Capture the cell that displays the provided text and extract its [X, Y] central coordinate. 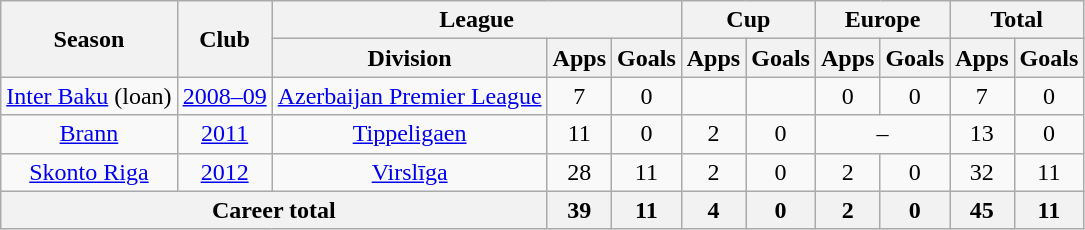
2011 [224, 134]
Azerbaijan Premier League [410, 96]
28 [579, 172]
Cup [748, 20]
Tippeligaen [410, 134]
Virslīga [410, 172]
Inter Baku (loan) [89, 96]
45 [982, 210]
2012 [224, 172]
– [882, 134]
Club [224, 39]
2008–09 [224, 96]
4 [713, 210]
League [476, 20]
32 [982, 172]
13 [982, 134]
Total [1017, 20]
Skonto Riga [89, 172]
Brann [89, 134]
Europe [882, 20]
Season [89, 39]
Division [410, 58]
Career total [274, 210]
39 [579, 210]
